Pinpoint the cell where the given text exists, returning its (X, Y) midpoint coordinate. 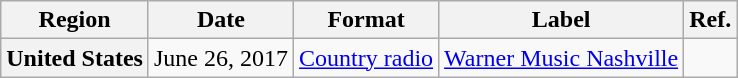
Format (366, 20)
Region (75, 20)
Warner Music Nashville (562, 58)
Label (562, 20)
Country radio (366, 58)
Date (220, 20)
June 26, 2017 (220, 58)
Ref. (710, 20)
United States (75, 58)
